Capture the cell that displays the provided text and extract its (x, y) central coordinate. 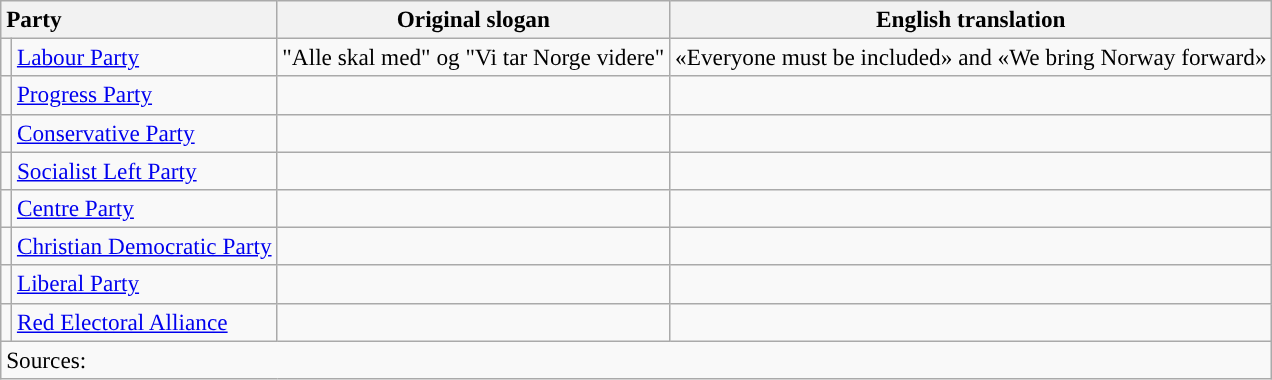
Original slogan (474, 19)
English translation (971, 19)
Party (139, 19)
Progress Party (144, 95)
Socialist Left Party (144, 170)
«Everyone must be included» and «We bring Norway forward» (971, 57)
Conservative Party (144, 133)
Sources: (636, 359)
Centre Party (144, 208)
Liberal Party (144, 284)
Labour Party (144, 57)
Red Electoral Alliance (144, 322)
"Alle skal med" og "Vi tar Norge videre" (474, 57)
Christian Democratic Party (144, 246)
